Capture the cell that displays the provided text and extract its (x, y) central coordinate. 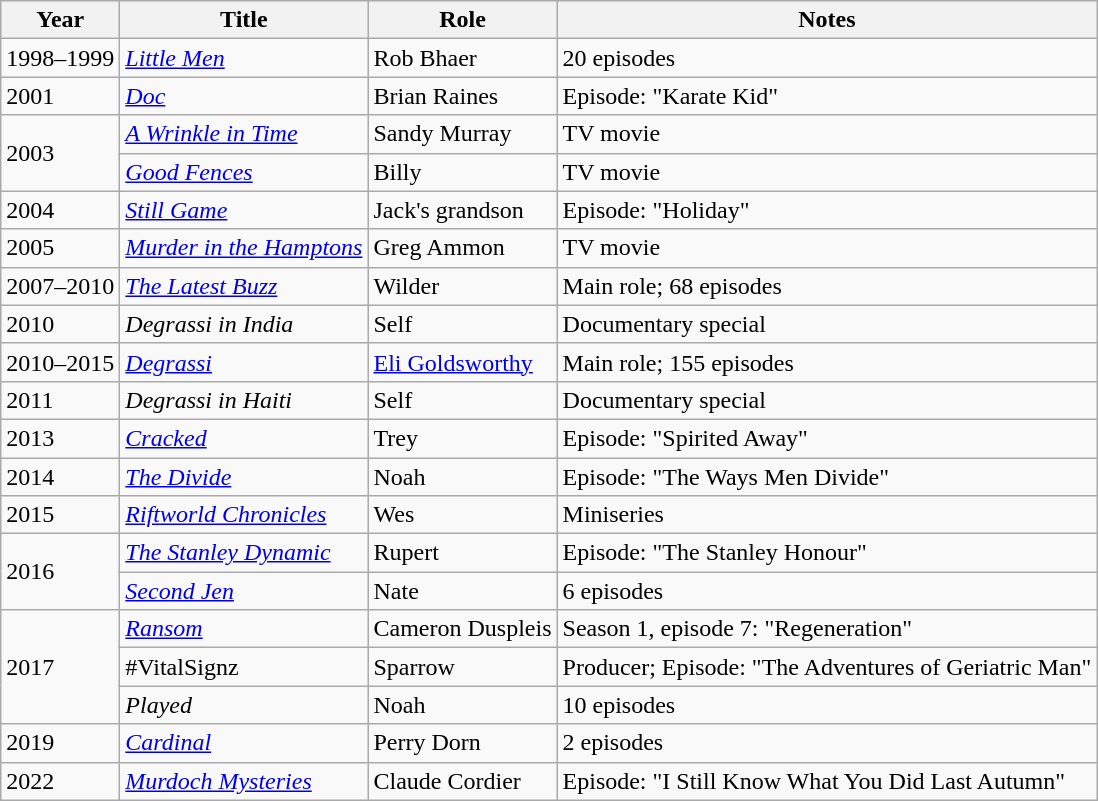
Episode: "Spirited Away" (827, 438)
2011 (60, 400)
Year (60, 20)
2014 (60, 477)
Murder in the Hamptons (244, 248)
2001 (60, 96)
Role (462, 20)
Still Game (244, 210)
Main role; 155 episodes (827, 362)
2007–2010 (60, 286)
The Latest Buzz (244, 286)
2019 (60, 743)
Brian Raines (462, 96)
Cardinal (244, 743)
Episode: "The Stanley Honour" (827, 553)
#VitalSignz (244, 667)
2022 (60, 781)
Sparrow (462, 667)
2004 (60, 210)
Second Jen (244, 591)
Murdoch Mysteries (244, 781)
Producer; Episode: "The Adventures of Geriatric Man" (827, 667)
Wes (462, 515)
Wilder (462, 286)
Little Men (244, 58)
Degrassi (244, 362)
Trey (462, 438)
Nate (462, 591)
Riftworld Chronicles (244, 515)
Billy (462, 172)
2010 (60, 324)
Degrassi in India (244, 324)
Ransom (244, 629)
2017 (60, 667)
Claude Cordier (462, 781)
Good Fences (244, 172)
A Wrinkle in Time (244, 134)
Sandy Murray (462, 134)
Perry Dorn (462, 743)
2013 (60, 438)
2005 (60, 248)
Season 1, episode 7: "Regeneration" (827, 629)
Doc (244, 96)
Miniseries (827, 515)
Greg Ammon (462, 248)
Cameron Duspleis (462, 629)
Episode: "The Ways Men Divide" (827, 477)
The Divide (244, 477)
1998–1999 (60, 58)
Degrassi in Haiti (244, 400)
20 episodes (827, 58)
2015 (60, 515)
The Stanley Dynamic (244, 553)
Episode: "Karate Kid" (827, 96)
Cracked (244, 438)
Played (244, 705)
Notes (827, 20)
2010–2015 (60, 362)
Eli Goldsworthy (462, 362)
Episode: "I Still Know What You Did Last Autumn" (827, 781)
Rupert (462, 553)
2016 (60, 572)
Episode: "Holiday" (827, 210)
2 episodes (827, 743)
6 episodes (827, 591)
Jack's grandson (462, 210)
Main role; 68 episodes (827, 286)
Rob Bhaer (462, 58)
2003 (60, 153)
10 episodes (827, 705)
Title (244, 20)
